Search for the cell housing the specified text and yield its [x, y] center coordinate. 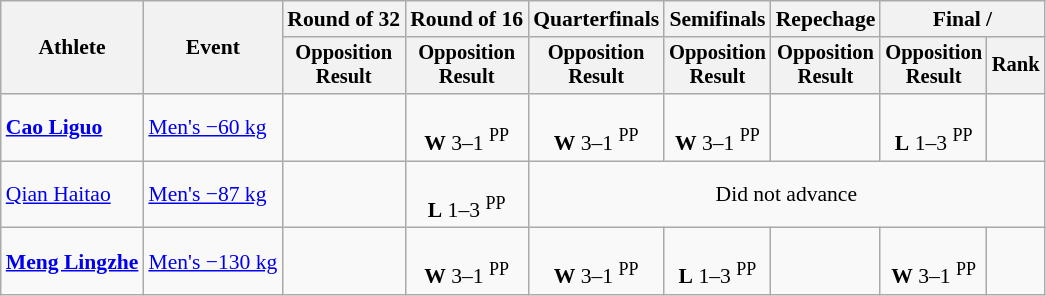
Round of 32 [344, 19]
Did not advance [786, 194]
Round of 16 [466, 19]
Quarterfinals [596, 19]
Men's −60 kg [212, 128]
Cao Liguo [72, 128]
Athlete [72, 48]
Semifinals [718, 19]
Rank [1016, 66]
Men's −87 kg [212, 194]
Qian Haitao [72, 194]
Final / [962, 19]
Meng Lingzhe [72, 262]
Men's −130 kg [212, 262]
Event [212, 48]
Repechage [826, 19]
